Return the (X, Y) coordinate for the center point of the cell that contains the specified text.  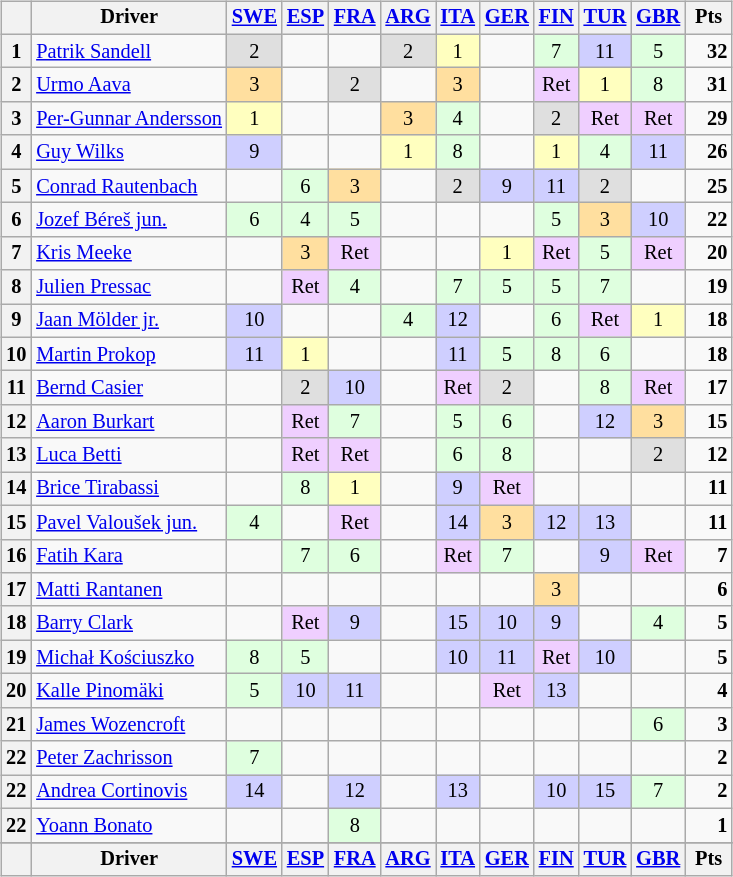
Jozef Béreš jun. (129, 220)
Peter Zachrisson (129, 758)
Aaron Burkart (129, 422)
Barry Clark (129, 623)
Per-Gunnar Andersson (129, 119)
Michał Kościuszko (129, 657)
Jaan Mölder jr. (129, 321)
Fatih Kara (129, 556)
James Wozencroft (129, 724)
Guy Wilks (129, 152)
Luca Betti (129, 455)
16 (16, 556)
Patrik Sandell (129, 51)
Conrad Rautenbach (129, 186)
26 (708, 152)
21 (16, 724)
Pavel Valoušek jun. (129, 522)
Kris Meeke (129, 253)
Julien Pressac (129, 287)
Yoann Bonato (129, 825)
Kalle Pinomäki (129, 691)
Brice Tirabassi (129, 489)
Bernd Casier (129, 388)
25 (708, 186)
Urmo Aava (129, 85)
Matti Rantanen (129, 590)
31 (708, 85)
Andrea Cortinovis (129, 792)
Martin Prokop (129, 354)
32 (708, 51)
29 (708, 119)
